Scan for the cell matching the given text and deliver its (x, y) coordinate at center. 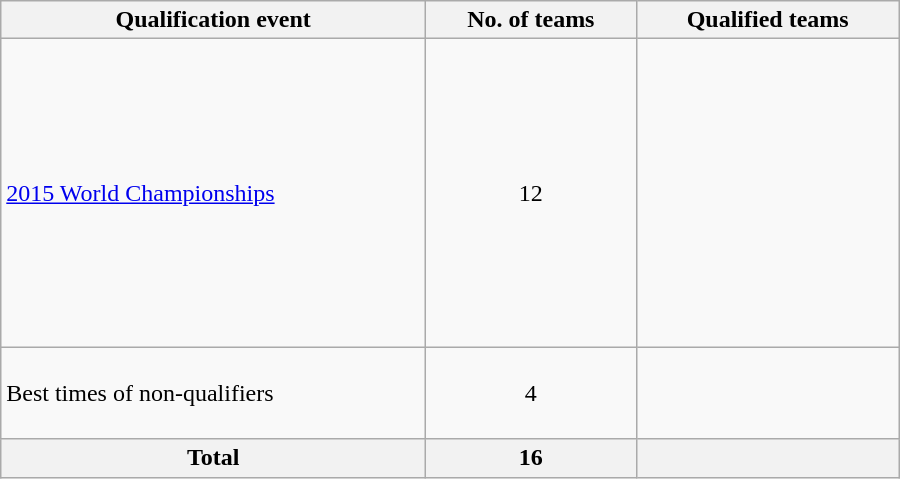
Total (214, 458)
2015 World Championships (214, 193)
No. of teams (531, 20)
16 (531, 458)
Best times of non-qualifiers (214, 393)
12 (531, 193)
4 (531, 393)
Qualification event (214, 20)
Qualified teams (768, 20)
